Output the (x, y) coordinate of the center of the cell containing the given text.  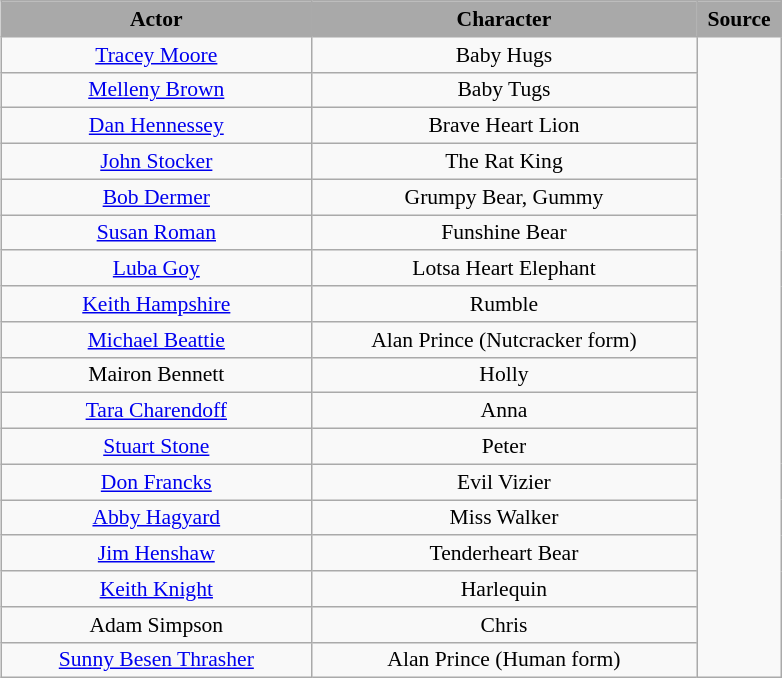
Lotsa Heart Elephant (504, 268)
Actor (156, 19)
Keith Hampshire (156, 304)
Brave Heart Lion (504, 126)
Tenderheart Bear (504, 553)
John Stocker (156, 161)
Funshine Bear (504, 232)
Keith Knight (156, 589)
Baby Hugs (504, 54)
Rumble (504, 304)
Evil Vizier (504, 482)
Adam Simpson (156, 624)
Luba Goy (156, 268)
Stuart Stone (156, 446)
Melleny Brown (156, 90)
Miss Walker (504, 518)
Source (738, 19)
Tara Charendoff (156, 411)
Sunny Besen Thrasher (156, 660)
Michael Beattie (156, 339)
Susan Roman (156, 232)
Jim Henshaw (156, 553)
Alan Prince (Human form) (504, 660)
Alan Prince (Nutcracker form) (504, 339)
Chris (504, 624)
Grumpy Bear, Gummy (504, 197)
Character (504, 19)
Baby Tugs (504, 90)
Anna (504, 411)
Dan Hennessey (156, 126)
Harlequin (504, 589)
Abby Hagyard (156, 518)
Don Francks (156, 482)
Mairon Bennett (156, 375)
The Rat King (504, 161)
Holly (504, 375)
Peter (504, 446)
Bob Dermer (156, 197)
Tracey Moore (156, 54)
